Capture the cell that displays the provided text and extract its (x, y) central coordinate. 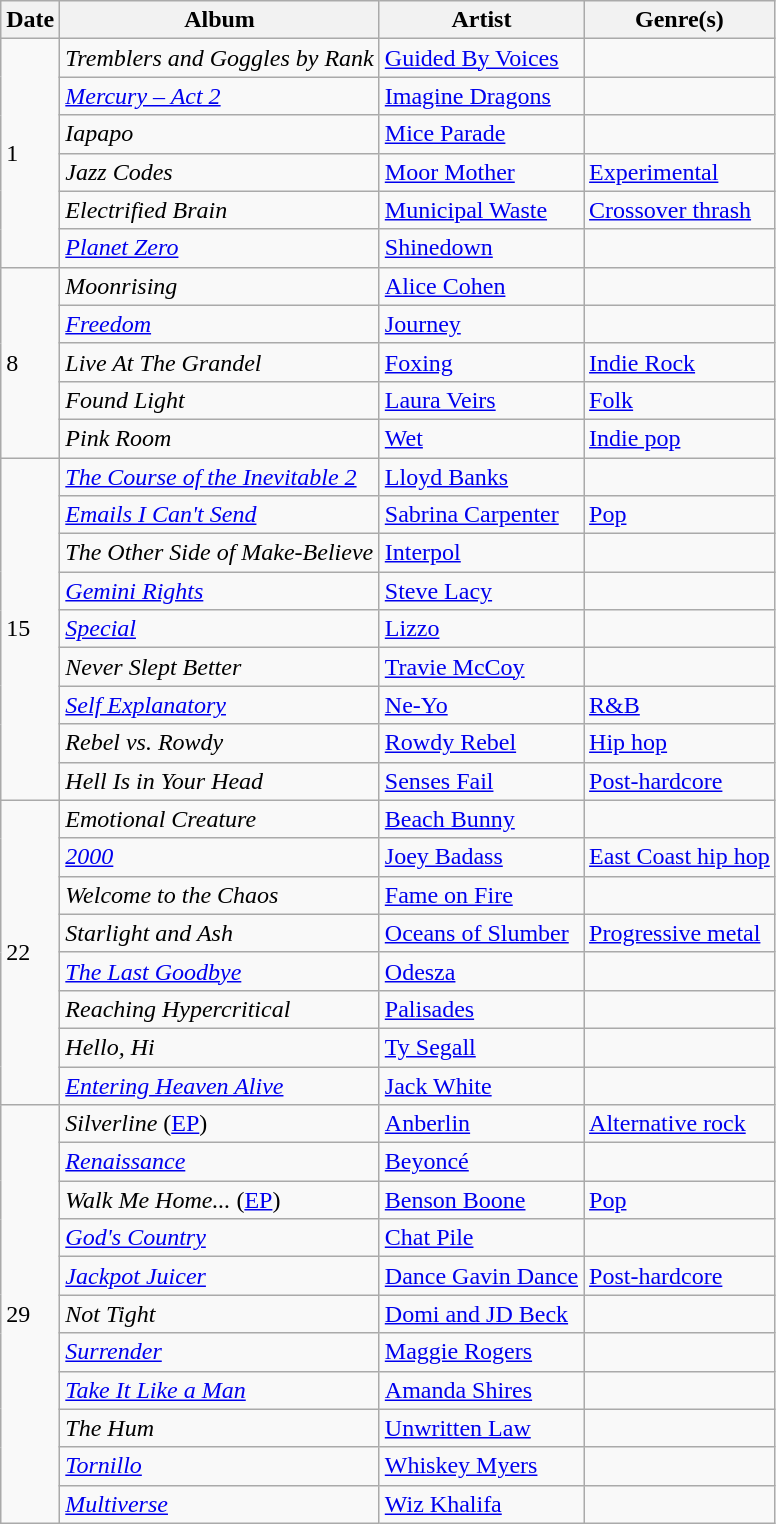
Surrender (220, 1352)
Freedom (220, 324)
Whiskey Myers (481, 1466)
Jack White (481, 1085)
Special (220, 629)
Electrified Brain (220, 210)
East Coast hip hop (680, 857)
Album (220, 20)
Indie Rock (680, 362)
Found Light (220, 400)
Senses Fail (481, 781)
Experimental (680, 172)
Rebel vs. Rowdy (220, 743)
The Course of the Inevitable 2 (220, 477)
15 (30, 630)
Genre(s) (680, 20)
Interpol (481, 553)
Tornillo (220, 1466)
Foxing (481, 362)
Entering Heaven Alive (220, 1085)
Steve Lacy (481, 591)
Take It Like a Man (220, 1390)
Benson Boone (481, 1200)
Sabrina Carpenter (481, 515)
Moonrising (220, 286)
Pink Room (220, 438)
Tremblers and Goggles by Rank (220, 58)
Mercury – Act 2 (220, 96)
The Other Side of Make-Believe (220, 553)
Palisades (481, 1009)
Hell Is in Your Head (220, 781)
Starlight and Ash (220, 933)
Jackpot Juicer (220, 1276)
The Hum (220, 1428)
Anberlin (481, 1124)
Wiz Khalifa (481, 1504)
Reaching Hypercritical (220, 1009)
Alice Cohen (481, 286)
1 (30, 153)
Alternative rock (680, 1124)
Shinedown (481, 248)
Progressive metal (680, 933)
Lloyd Banks (481, 477)
Journey (481, 324)
Amanda Shires (481, 1390)
Oceans of Slumber (481, 933)
8 (30, 362)
Emails I Can't Send (220, 515)
2000 (220, 857)
Moor Mother (481, 172)
Domi and JD Beck (481, 1314)
Wet (481, 438)
Fame on Fire (481, 895)
Chat Pile (481, 1238)
God's Country (220, 1238)
Planet Zero (220, 248)
Beach Bunny (481, 819)
Maggie Rogers (481, 1352)
Municipal Waste (481, 210)
Lizzo (481, 629)
Hello, Hi (220, 1047)
Ne-Yo (481, 705)
Renaissance (220, 1162)
Guided By Voices (481, 58)
Silverline (EP) (220, 1124)
Beyoncé (481, 1162)
Travie McCoy (481, 667)
Jazz Codes (220, 172)
Walk Me Home... (EP) (220, 1200)
Crossover thrash (680, 210)
Emotional Creature (220, 819)
Multiverse (220, 1504)
Never Slept Better (220, 667)
Folk (680, 400)
Live At The Grandel (220, 362)
Date (30, 20)
Not Tight (220, 1314)
Artist (481, 20)
R&B (680, 705)
Imagine Dragons (481, 96)
Joey Badass (481, 857)
Dance Gavin Dance (481, 1276)
Mice Parade (481, 134)
Welcome to the Chaos (220, 895)
29 (30, 1314)
The Last Goodbye (220, 971)
Indie pop (680, 438)
Odesza (481, 971)
22 (30, 952)
Hip hop (680, 743)
Unwritten Law (481, 1428)
Iapapo (220, 134)
Ty Segall (481, 1047)
Rowdy Rebel (481, 743)
Laura Veirs (481, 400)
Gemini Rights (220, 591)
Self Explanatory (220, 705)
